Return the [X, Y] coordinate for the center point of the cell that contains the specified text.  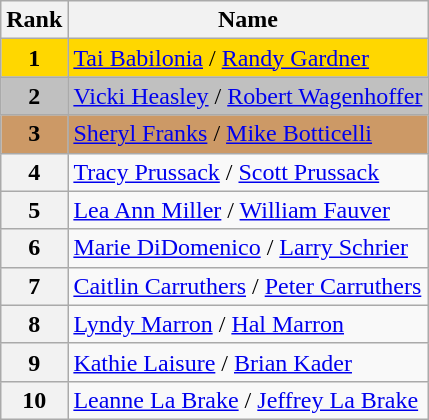
Lea Ann Miller / William Fauver [248, 210]
4 [34, 172]
Tracy Prussack / Scott Prussack [248, 172]
Tai Babilonia / Randy Gardner [248, 58]
8 [34, 324]
Vicki Heasley / Robert Wagenhoffer [248, 96]
7 [34, 286]
1 [34, 58]
Sheryl Franks / Mike Botticelli [248, 134]
6 [34, 248]
10 [34, 400]
9 [34, 362]
Name [248, 20]
Caitlin Carruthers / Peter Carruthers [248, 286]
3 [34, 134]
Kathie Laisure / Brian Kader [248, 362]
2 [34, 96]
5 [34, 210]
Marie DiDomenico / Larry Schrier [248, 248]
Lyndy Marron / Hal Marron [248, 324]
Rank [34, 20]
Leanne La Brake / Jeffrey La Brake [248, 400]
